Extract the (x, y) coordinate from the center of the cell holding the provided text.  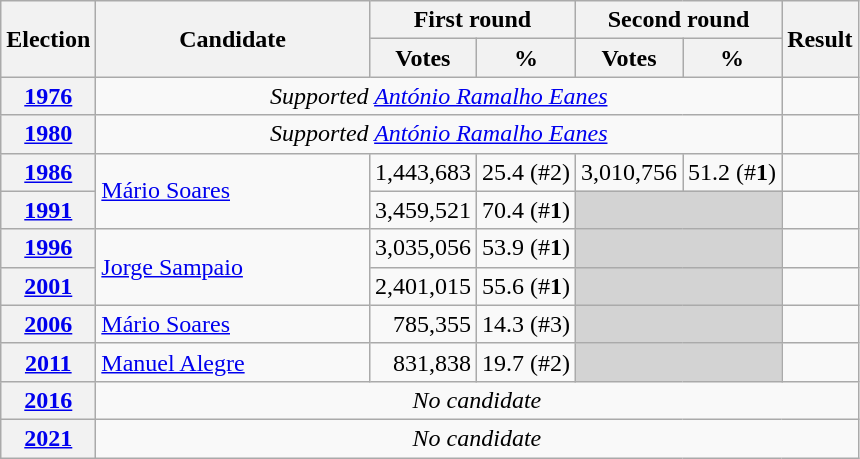
19.7 (#2) (526, 362)
3,459,521 (422, 210)
1,443,683 (422, 172)
3,010,756 (628, 172)
Manuel Alegre (233, 362)
2011 (48, 362)
2016 (48, 400)
2,401,015 (422, 286)
51.2 (#1) (732, 172)
1996 (48, 248)
1991 (48, 210)
831,838 (422, 362)
3,035,056 (422, 248)
Candidate (233, 39)
2006 (48, 324)
70.4 (#1) (526, 210)
14.3 (#3) (526, 324)
Second round (678, 20)
Jorge Sampaio (233, 267)
53.9 (#1) (526, 248)
55.6 (#1) (526, 286)
25.4 (#2) (526, 172)
1976 (48, 96)
First round (472, 20)
1980 (48, 134)
Election (48, 39)
1986 (48, 172)
2021 (48, 438)
Result (820, 39)
2001 (48, 286)
785,355 (422, 324)
